For the text-containing cell, return its midpoint in (x, y) coordinate format. 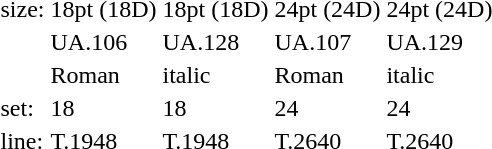
UA.107 (328, 42)
italic (216, 75)
24 (328, 108)
UA.106 (104, 42)
UA.128 (216, 42)
